Locate the cell with the specified text and output its (x, y) center coordinate. 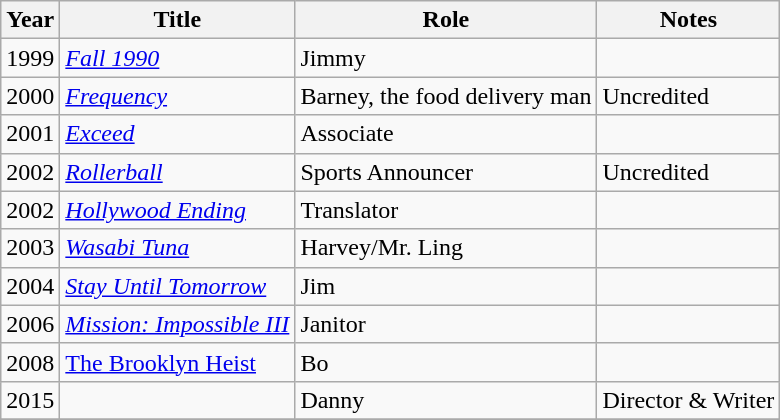
2003 (30, 248)
The Brooklyn Heist (178, 362)
Harvey/Mr. Ling (446, 248)
Rollerball (178, 172)
Fall 1990 (178, 58)
2008 (30, 362)
2001 (30, 134)
Danny (446, 400)
Stay Until Tomorrow (178, 286)
2000 (30, 96)
Mission: Impossible III (178, 324)
Sports Announcer (446, 172)
Notes (688, 20)
Wasabi Tuna (178, 248)
Director & Writer (688, 400)
Translator (446, 210)
Associate (446, 134)
Exceed (178, 134)
Bo (446, 362)
Jim (446, 286)
1999 (30, 58)
2015 (30, 400)
Hollywood Ending (178, 210)
2006 (30, 324)
Frequency (178, 96)
Year (30, 20)
2004 (30, 286)
Title (178, 20)
Barney, the food delivery man (446, 96)
Janitor (446, 324)
Role (446, 20)
Jimmy (446, 58)
